Pinpoint the cell where the given text exists, returning its [x, y] midpoint coordinate. 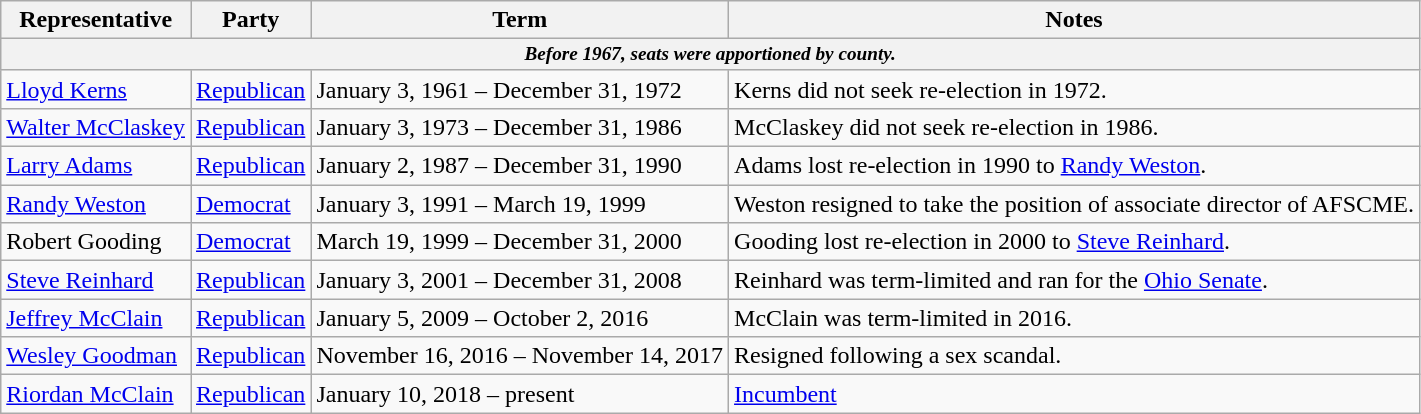
November 16, 2016 – November 14, 2017 [520, 356]
January 3, 1973 – December 31, 1986 [520, 128]
Representative [96, 20]
Larry Adams [96, 166]
Robert Gooding [96, 242]
Incumbent [1074, 394]
Resigned following a sex scandal. [1074, 356]
McClain was term-limited in 2016. [1074, 318]
March 19, 1999 – December 31, 2000 [520, 242]
Jeffrey McClain [96, 318]
Riordan McClain [96, 394]
Party [250, 20]
Walter McClaskey [96, 128]
Gooding lost re-election in 2000 to Steve Reinhard. [1074, 242]
January 3, 1991 – March 19, 1999 [520, 204]
Lloyd Kerns [96, 89]
January 3, 2001 – December 31, 2008 [520, 280]
Weston resigned to take the position of associate director of AFSCME. [1074, 204]
Adams lost re-election in 1990 to Randy Weston. [1074, 166]
Reinhard was term-limited and ran for the Ohio Senate. [1074, 280]
Before 1967, seats were apportioned by county. [710, 55]
Notes [1074, 20]
McClaskey did not seek re-election in 1986. [1074, 128]
January 10, 2018 – present [520, 394]
Kerns did not seek re-election in 1972. [1074, 89]
January 5, 2009 – October 2, 2016 [520, 318]
Term [520, 20]
Wesley Goodman [96, 356]
January 2, 1987 – December 31, 1990 [520, 166]
January 3, 1961 – December 31, 1972 [520, 89]
Steve Reinhard [96, 280]
Randy Weston [96, 204]
